Output the [X, Y] coordinate of the center of the cell containing the given text.  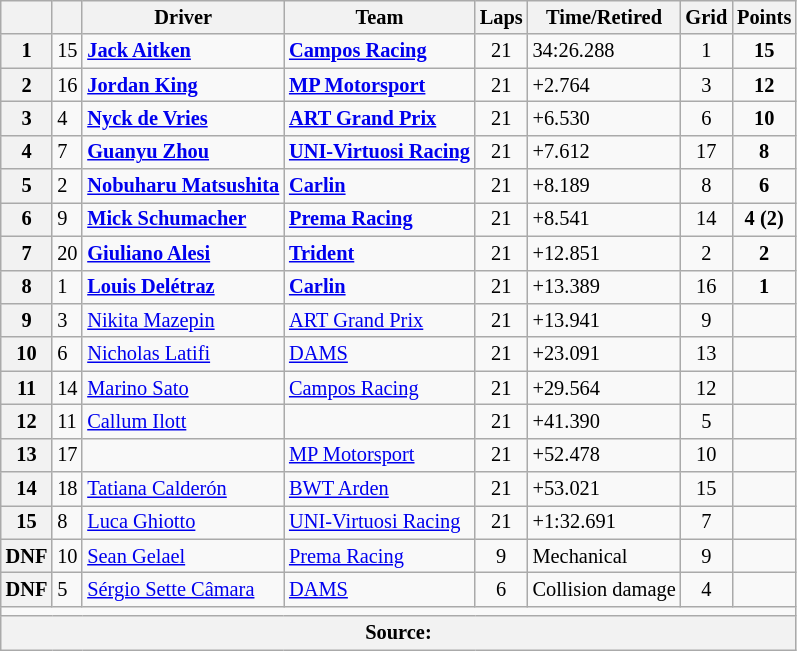
34:26.288 [604, 51]
Mechanical [604, 556]
Team [380, 17]
4 (2) [764, 219]
Nikita Mazepin [183, 320]
Sérgio Sette Câmara [183, 589]
Nyck de Vries [183, 118]
Tatiana Calderón [183, 489]
+6.530 [604, 118]
Callum Ilott [183, 421]
+29.564 [604, 388]
Source: [398, 633]
Nobuharu Matsushita [183, 186]
+7.612 [604, 152]
Jordan King [183, 85]
Points [764, 17]
Giuliano Alesi [183, 253]
+53.021 [604, 489]
+13.941 [604, 320]
18 [67, 489]
+12.851 [604, 253]
Guanyu Zhou [183, 152]
+1:32.691 [604, 522]
Sean Gelael [183, 556]
Grid [707, 17]
Nicholas Latifi [183, 354]
20 [67, 253]
Driver [183, 17]
+13.389 [604, 287]
Laps [502, 17]
+2.764 [604, 85]
+41.390 [604, 421]
+8.541 [604, 219]
Jack Aitken [183, 51]
Mick Schumacher [183, 219]
+8.189 [604, 186]
BWT Arden [380, 489]
Collision damage [604, 589]
Marino Sato [183, 388]
Louis Delétraz [183, 287]
+23.091 [604, 354]
Trident [380, 253]
+52.478 [604, 455]
Luca Ghiotto [183, 522]
Time/Retired [604, 17]
